Detect which cell encompasses the target text, then output its (x, y) center coordinate. 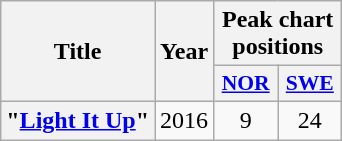
9 (246, 120)
SWE (310, 84)
Title (78, 52)
Peak chart positions (278, 34)
2016 (184, 120)
24 (310, 120)
"Light It Up" (78, 120)
NOR (246, 84)
Year (184, 52)
